Determine the [X, Y] coordinate at the center of the cell enclosing the given text.  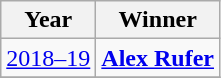
2018–19 [48, 58]
Winner [158, 20]
Alex Rufer [158, 58]
Year [48, 20]
